Return the (x, y) coordinate for the center point of the cell that contains the specified text.  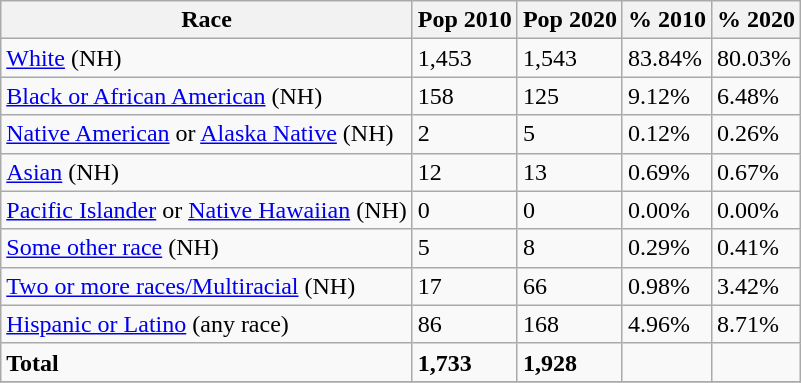
Pacific Islander or Native Hawaiian (NH) (207, 210)
4.96% (666, 324)
1,928 (570, 362)
9.12% (666, 96)
2 (464, 134)
0.12% (666, 134)
Asian (NH) (207, 172)
0.98% (666, 286)
8 (570, 248)
12 (464, 172)
Black or African American (NH) (207, 96)
168 (570, 324)
Total (207, 362)
125 (570, 96)
158 (464, 96)
White (NH) (207, 58)
66 (570, 286)
83.84% (666, 58)
1,453 (464, 58)
0.26% (756, 134)
Two or more races/Multiracial (NH) (207, 286)
0.41% (756, 248)
Race (207, 20)
80.03% (756, 58)
0.29% (666, 248)
% 2020 (756, 20)
8.71% (756, 324)
Some other race (NH) (207, 248)
Pop 2010 (464, 20)
0.67% (756, 172)
13 (570, 172)
86 (464, 324)
17 (464, 286)
Native American or Alaska Native (NH) (207, 134)
1,543 (570, 58)
Pop 2020 (570, 20)
0.69% (666, 172)
Hispanic or Latino (any race) (207, 324)
6.48% (756, 96)
1,733 (464, 362)
% 2010 (666, 20)
3.42% (756, 286)
